Scan for the cell matching the given text and deliver its [x, y] coordinate at center. 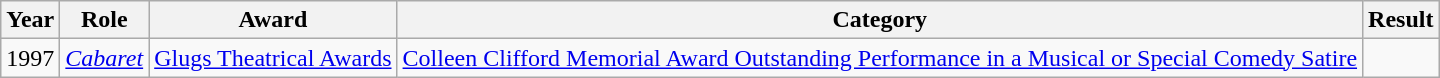
Glugs Theatrical Awards [273, 58]
Result [1401, 20]
Colleen Clifford Memorial Award Outstanding Performance in a Musical or Special Comedy Satire [880, 58]
1997 [30, 58]
Award [273, 20]
Category [880, 20]
Year [30, 20]
Cabaret [104, 58]
Role [104, 20]
